For the text-containing cell, return its midpoint in [x, y] coordinate format. 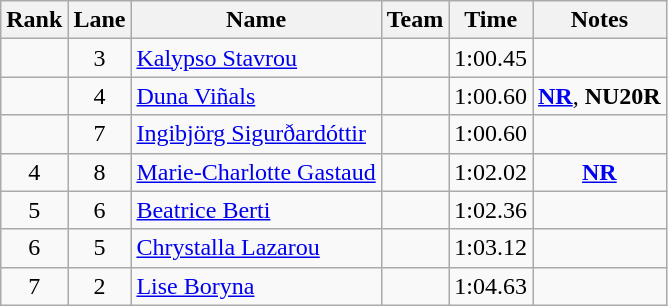
Chrystalla Lazarou [256, 248]
Name [256, 20]
Notes [599, 20]
1:00.45 [491, 58]
Duna Viñals [256, 96]
3 [100, 58]
1:02.36 [491, 210]
Time [491, 20]
Rank [34, 20]
Ingibjörg Sigurðardóttir [256, 134]
Kalypso Stavrou [256, 58]
NR, NU20R [599, 96]
Team [415, 20]
Beatrice Berti [256, 210]
8 [100, 172]
Lise Boryna [256, 286]
NR [599, 172]
1:03.12 [491, 248]
2 [100, 286]
Lane [100, 20]
1:02.02 [491, 172]
1:04.63 [491, 286]
Marie-Charlotte Gastaud [256, 172]
